Output the (X, Y) coordinate of the center of the cell containing the given text.  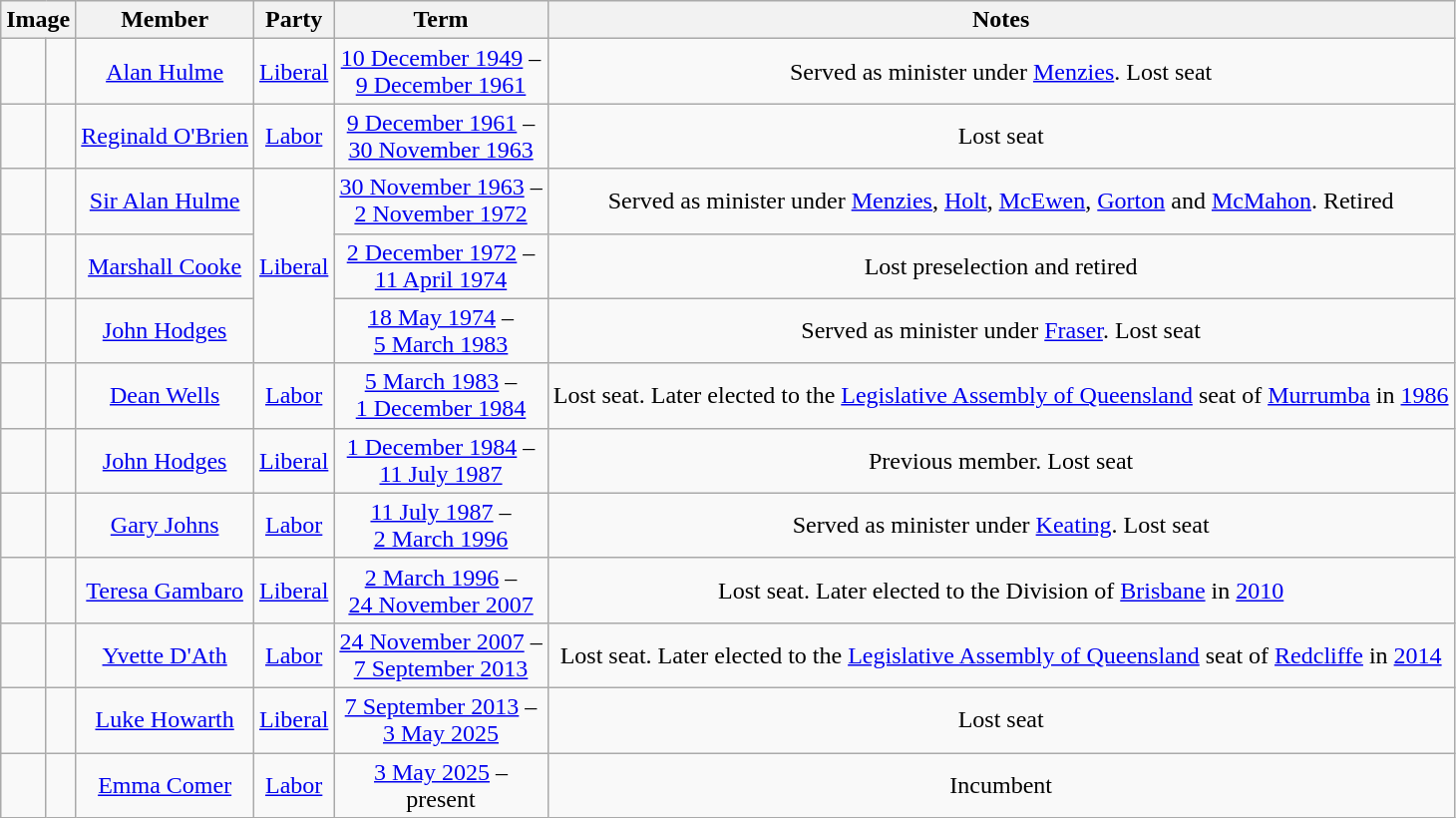
Member (166, 20)
Served as minister under Fraser. Lost seat (1001, 331)
Lost seat. Later elected to the Legislative Assembly of Queensland seat of Murrumba in 1986 (1001, 395)
Luke Howarth (166, 720)
11 July 1987 –2 March 1996 (441, 525)
Previous member. Lost seat (1001, 461)
9 December 1961 –30 November 1963 (441, 136)
Party (293, 20)
30 November 1963 –2 November 1972 (441, 202)
3 May 2025 – present (441, 784)
Yvette D'Ath (166, 654)
Notes (1001, 20)
Sir Alan Hulme (166, 202)
Alan Hulme (166, 72)
Dean Wells (166, 395)
Served as minister under Keating. Lost seat (1001, 525)
Incumbent (1001, 784)
Gary Johns (166, 525)
2 December 1972 –11 April 1974 (441, 265)
24 November 2007 –7 September 2013 (441, 654)
Marshall Cooke (166, 265)
5 March 1983 –1 December 1984 (441, 395)
Term (441, 20)
Image (38, 20)
Emma Comer (166, 784)
7 September 2013 –3 May 2025 (441, 720)
Teresa Gambaro (166, 591)
Lost seat. Later elected to the Division of Brisbane in 2010 (1001, 591)
2 March 1996 –24 November 2007 (441, 591)
Reginald O'Brien (166, 136)
Served as minister under Menzies, Holt, McEwen, Gorton and McMahon. Retired (1001, 202)
Lost preselection and retired (1001, 265)
Lost seat. Later elected to the Legislative Assembly of Queensland seat of Redcliffe in 2014 (1001, 654)
10 December 1949 –9 December 1961 (441, 72)
18 May 1974 –5 March 1983 (441, 331)
Served as minister under Menzies. Lost seat (1001, 72)
1 December 1984 –11 July 1987 (441, 461)
